Scan for the cell matching the given text and deliver its [x, y] coordinate at center. 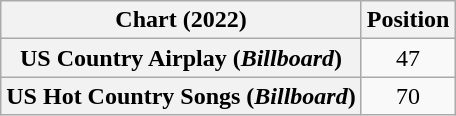
US Hot Country Songs (Billboard) [181, 96]
Chart (2022) [181, 20]
US Country Airplay (Billboard) [181, 58]
Position [408, 20]
70 [408, 96]
47 [408, 58]
